Locate the cell with the specified text and output its (x, y) center coordinate. 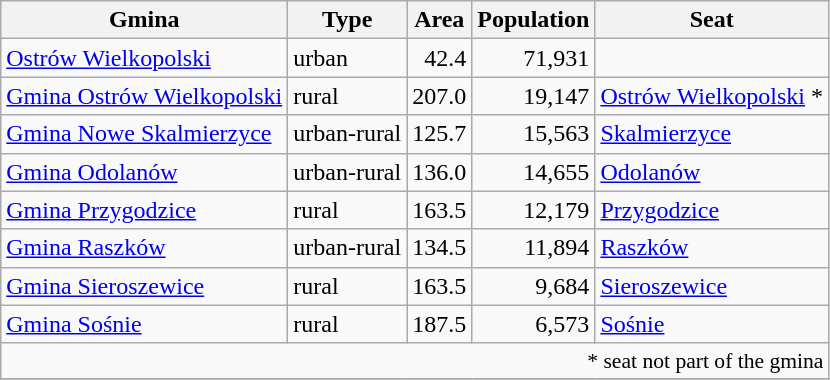
Gmina Odolanów (144, 172)
71,931 (534, 58)
Gmina Przygodzice (144, 210)
urban (348, 58)
Skalmierzyce (712, 134)
Type (348, 20)
Odolanów (712, 172)
15,563 (534, 134)
Seat (712, 20)
Raszków (712, 248)
Population (534, 20)
19,147 (534, 96)
Area (440, 20)
207.0 (440, 96)
Sieroszewice (712, 286)
Gmina Sośnie (144, 324)
14,655 (534, 172)
Sośnie (712, 324)
6,573 (534, 324)
Gmina Raszków (144, 248)
9,684 (534, 286)
Ostrów Wielkopolski (144, 58)
Ostrów Wielkopolski * (712, 96)
12,179 (534, 210)
Przygodzice (712, 210)
Gmina Nowe Skalmierzyce (144, 134)
42.4 (440, 58)
187.5 (440, 324)
Gmina Sieroszewice (144, 286)
11,894 (534, 248)
136.0 (440, 172)
134.5 (440, 248)
Gmina Ostrów Wielkopolski (144, 96)
125.7 (440, 134)
Gmina (144, 20)
* seat not part of the gmina (415, 361)
